For the text-containing cell, return its midpoint in (X, Y) coordinate format. 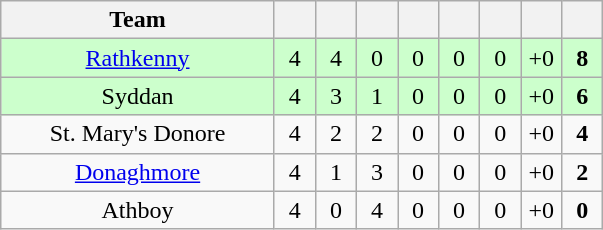
Syddan (138, 96)
Team (138, 20)
8 (582, 58)
Athboy (138, 210)
St. Mary's Donore (138, 134)
Donaghmore (138, 172)
6 (582, 96)
Rathkenny (138, 58)
